Return (x, y) of the center of cell containing provided text 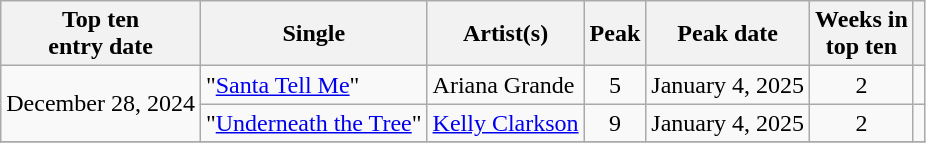
Ariana Grande (506, 85)
"Santa Tell Me" (314, 85)
9 (615, 123)
Peak date (728, 34)
Single (314, 34)
Weeks intop ten (862, 34)
Top tenentry date (101, 34)
5 (615, 85)
"Underneath the Tree" (314, 123)
December 28, 2024 (101, 104)
Peak (615, 34)
Kelly Clarkson (506, 123)
Artist(s) (506, 34)
